Return [X, Y] of the center of cell containing provided text 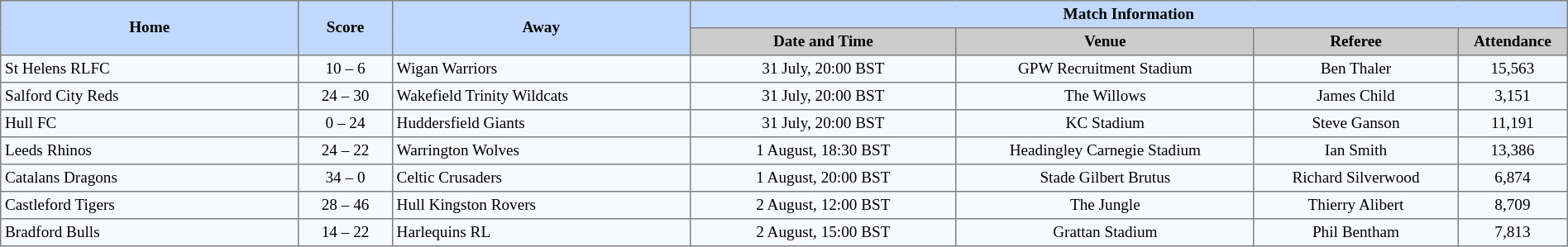
8,709 [1513, 205]
Catalans Dragons [150, 178]
Score [346, 28]
1 August, 20:00 BST [823, 178]
Steve Ganson [1355, 124]
Bradford Bulls [150, 233]
Warrington Wolves [541, 150]
The Willows [1105, 96]
Ian Smith [1355, 150]
2 August, 12:00 BST [823, 205]
Grattan Stadium [1105, 233]
Leeds Rhinos [150, 150]
Headingley Carnegie Stadium [1105, 150]
3,151 [1513, 96]
KC Stadium [1105, 124]
0 – 24 [346, 124]
Attendance [1513, 41]
Wakefield Trinity Wildcats [541, 96]
Huddersfield Giants [541, 124]
Away [541, 28]
GPW Recruitment Stadium [1105, 69]
Wigan Warriors [541, 69]
34 – 0 [346, 178]
13,386 [1513, 150]
24 – 30 [346, 96]
The Jungle [1105, 205]
Ben Thaler [1355, 69]
Hull Kingston Rovers [541, 205]
2 August, 15:00 BST [823, 233]
Match Information [1128, 15]
24 – 22 [346, 150]
Salford City Reds [150, 96]
Venue [1105, 41]
15,563 [1513, 69]
Celtic Crusaders [541, 178]
James Child [1355, 96]
11,191 [1513, 124]
Home [150, 28]
St Helens RLFC [150, 69]
14 – 22 [346, 233]
6,874 [1513, 178]
Date and Time [823, 41]
28 – 46 [346, 205]
10 – 6 [346, 69]
7,813 [1513, 233]
Richard Silverwood [1355, 178]
Thierry Alibert [1355, 205]
1 August, 18:30 BST [823, 150]
Stade Gilbert Brutus [1105, 178]
Referee [1355, 41]
Phil Bentham [1355, 233]
Harlequins RL [541, 233]
Castleford Tigers [150, 205]
Hull FC [150, 124]
